Output the (x, y) coordinate of the center of the cell containing the given text.  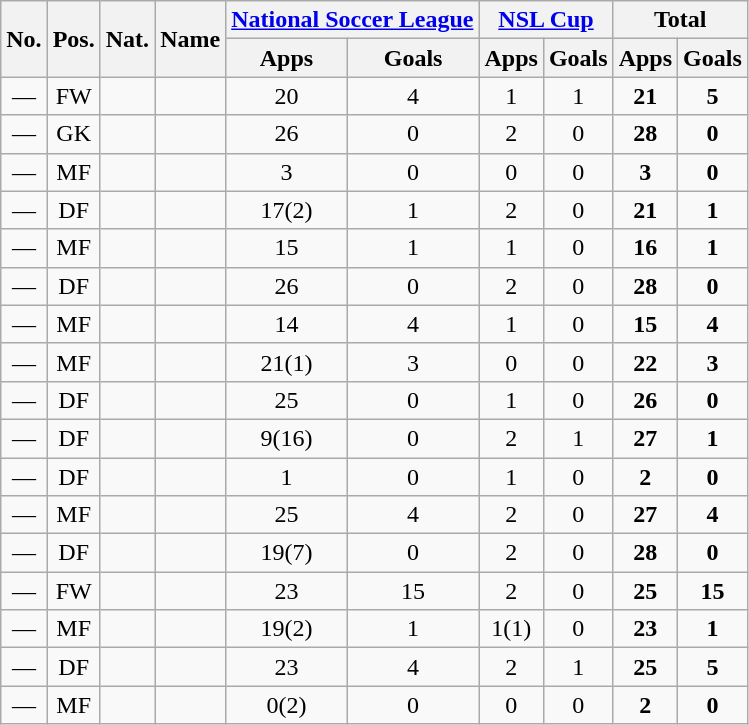
9(16) (287, 438)
19(2) (287, 629)
1(1) (511, 629)
17(2) (287, 210)
16 (645, 248)
No. (24, 39)
Total (680, 20)
NSL Cup (546, 20)
21(1) (287, 362)
19(7) (287, 553)
Pos. (74, 39)
Nat. (127, 39)
National Soccer League (352, 20)
0(2) (287, 705)
GK (74, 134)
22 (645, 362)
14 (287, 324)
Name (190, 39)
20 (287, 96)
